Locate the cell with the specified text and output its (x, y) center coordinate. 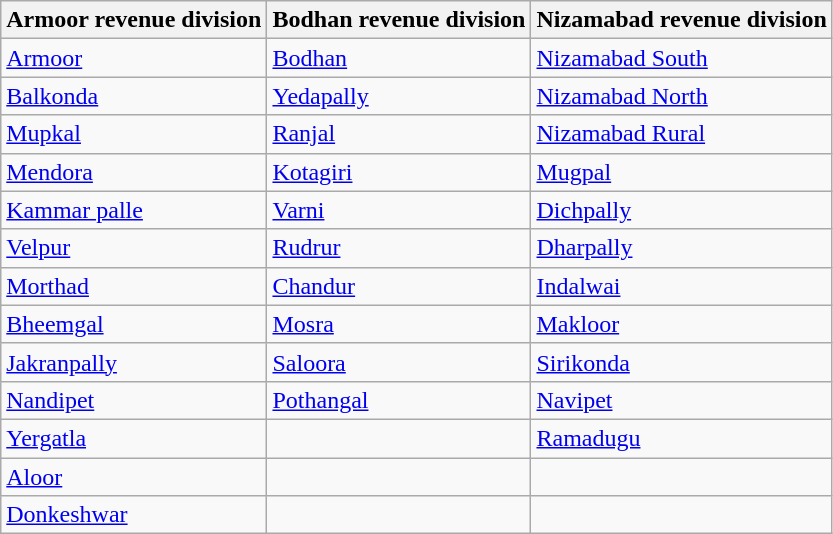
Nizamabad North (682, 96)
Yergatla (134, 438)
Aloor (134, 477)
Chandur (399, 286)
Saloora (399, 362)
Ranjal (399, 134)
Sirikonda (682, 362)
Donkeshwar (134, 515)
Pothangal (399, 400)
Kammar palle (134, 210)
Dichpally (682, 210)
Varni (399, 210)
Mendora (134, 172)
Rudrur (399, 248)
Ramadugu (682, 438)
Velpur (134, 248)
Nizamabad revenue division (682, 20)
Bheemgal (134, 324)
Kotagiri (399, 172)
Morthad (134, 286)
Bodhan revenue division (399, 20)
Mosra (399, 324)
Mupkal (134, 134)
Navipet (682, 400)
Balkonda (134, 96)
Mugpal (682, 172)
Armoor (134, 58)
Nizamabad South (682, 58)
Nandipet (134, 400)
Yedapally (399, 96)
Jakranpally (134, 362)
Nizamabad Rural (682, 134)
Armoor revenue division (134, 20)
Dharpally (682, 248)
Bodhan (399, 58)
Indalwai (682, 286)
Makloor (682, 324)
